Locate the cell with the specified text and output its (x, y) center coordinate. 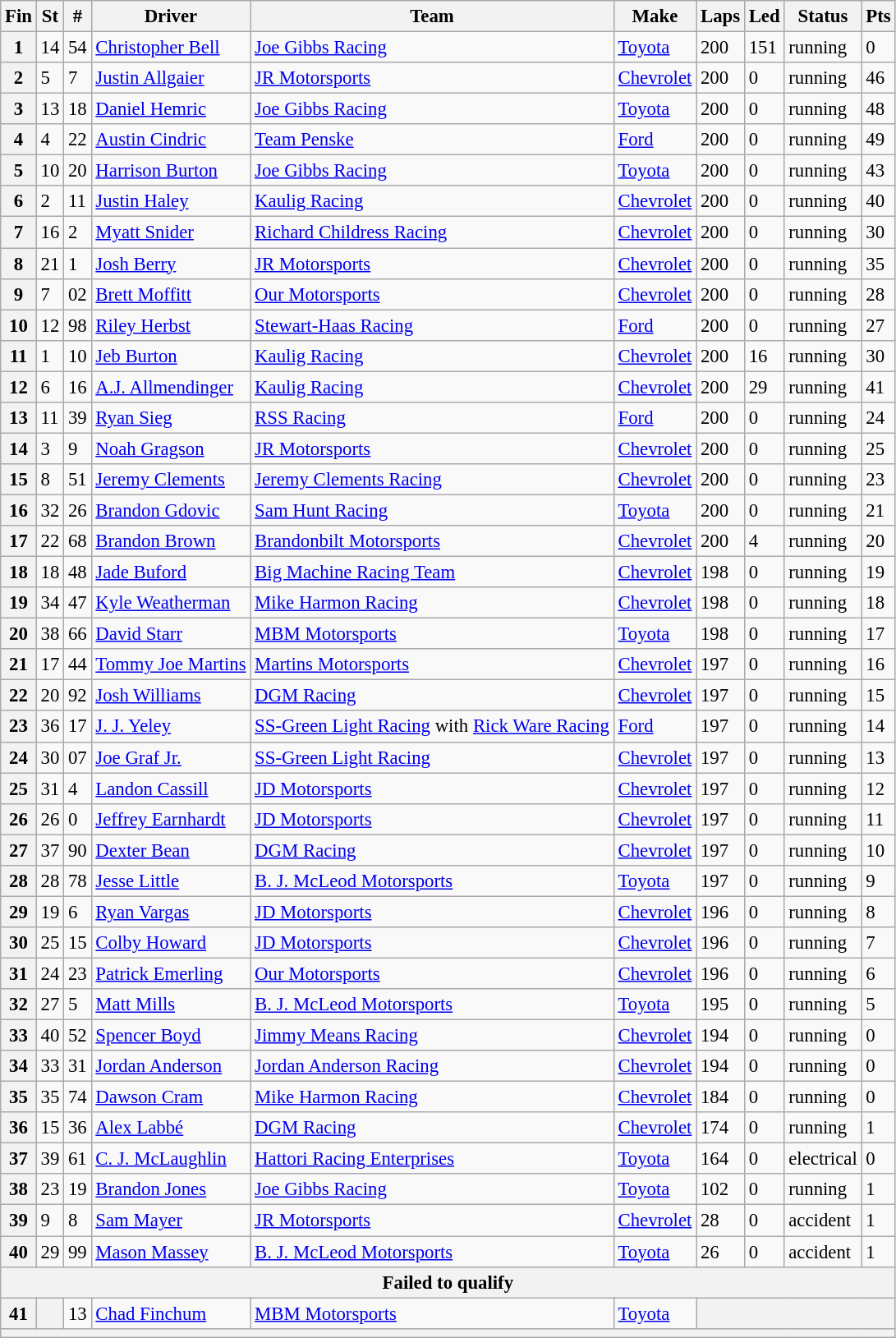
66 (77, 634)
Colby Howard (171, 943)
Stewart-Haas Racing (432, 325)
Myatt Snider (171, 232)
92 (77, 696)
98 (77, 325)
Justin Allgaier (171, 78)
68 (77, 541)
Jeremy Clements Racing (432, 480)
Team (432, 16)
Daniel Hemric (171, 109)
Christopher Bell (171, 48)
Jeffrey Earnhardt (171, 819)
Led (764, 16)
Brett Moffitt (171, 294)
Jordan Anderson (171, 1066)
164 (721, 1159)
David Starr (171, 634)
90 (77, 850)
44 (77, 664)
54 (77, 48)
47 (77, 603)
102 (721, 1190)
Justin Haley (171, 201)
Jeb Burton (171, 356)
Jimmy Means Racing (432, 1036)
Dexter Bean (171, 850)
Josh Berry (171, 264)
49 (879, 140)
Patrick Emerling (171, 973)
99 (77, 1252)
Fin (19, 16)
51 (77, 480)
Kyle Weatherman (171, 603)
Brandonbilt Motorsports (432, 541)
151 (764, 48)
A.J. Allmendinger (171, 387)
Ryan Sieg (171, 418)
Jade Buford (171, 572)
Big Machine Racing Team (432, 572)
Matt Mills (171, 1005)
C. J. McLaughlin (171, 1159)
Driver (171, 16)
Spencer Boyd (171, 1036)
Pts (879, 16)
Failed to qualify (448, 1282)
Jesse Little (171, 881)
J. J. Yeley (171, 727)
Brandon Gdovic (171, 510)
Martins Motorsports (432, 664)
Josh Williams (171, 696)
52 (77, 1036)
SS-Green Light Racing with Rick Ware Racing (432, 727)
Brandon Brown (171, 541)
St (49, 16)
Sam Mayer (171, 1221)
Team Penske (432, 140)
46 (879, 78)
195 (721, 1005)
Chad Finchum (171, 1313)
RSS Racing (432, 418)
Alex Labbé (171, 1128)
43 (879, 171)
Sam Hunt Racing (432, 510)
Status (823, 16)
Riley Herbst (171, 325)
SS-Green Light Racing (432, 757)
174 (721, 1128)
# (77, 16)
Jeremy Clements (171, 480)
Austin Cindric (171, 140)
Noah Gragson (171, 448)
Ryan Vargas (171, 912)
Make (655, 16)
74 (77, 1097)
Dawson Cram (171, 1097)
Harrison Burton (171, 171)
Laps (721, 16)
electrical (823, 1159)
Landon Cassill (171, 789)
Tommy Joe Martins (171, 664)
184 (721, 1097)
Brandon Jones (171, 1190)
Hattori Racing Enterprises (432, 1159)
Richard Childress Racing (432, 232)
Joe Graf Jr. (171, 757)
61 (77, 1159)
78 (77, 881)
07 (77, 757)
Jordan Anderson Racing (432, 1066)
Mason Massey (171, 1252)
02 (77, 294)
